Output the (X, Y) coordinate of the center of the cell containing the given text.  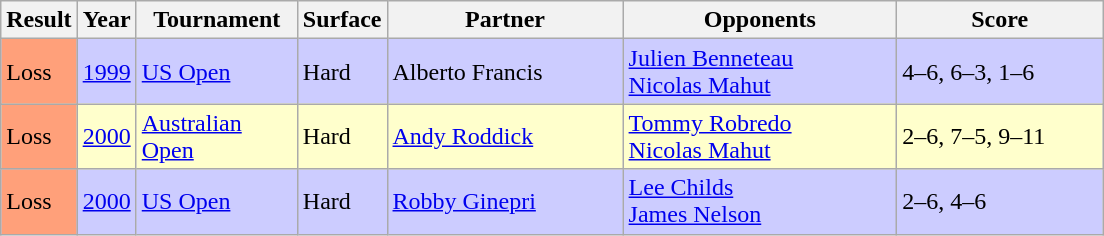
Partner (505, 20)
Year (106, 20)
Julien Benneteau Nicolas Mahut (760, 72)
Surface (342, 20)
Result (39, 20)
Lee Childs James Nelson (760, 202)
Australian Open (216, 136)
Tournament (216, 20)
Opponents (760, 20)
1999 (106, 72)
Alberto Francis (505, 72)
2–6, 4–6 (1000, 202)
Robby Ginepri (505, 202)
4–6, 6–3, 1–6 (1000, 72)
Andy Roddick (505, 136)
Score (1000, 20)
Tommy Robredo Nicolas Mahut (760, 136)
2–6, 7–5, 9–11 (1000, 136)
